Output the [x, y] coordinate of the center of the cell containing the given text.  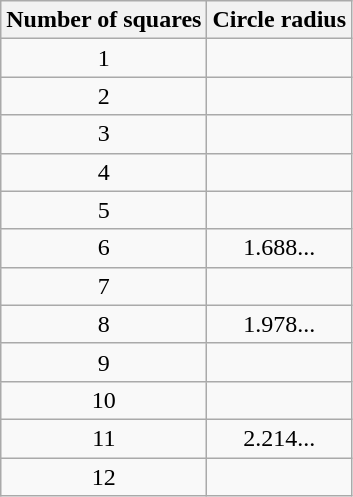
11 [104, 438]
12 [104, 477]
1 [104, 58]
8 [104, 324]
1.978... [280, 324]
3 [104, 134]
2.214... [280, 438]
6 [104, 248]
5 [104, 210]
Circle radius [280, 20]
2 [104, 96]
Number of squares [104, 20]
4 [104, 172]
7 [104, 286]
1.688... [280, 248]
10 [104, 400]
9 [104, 362]
